Pinpoint the cell where the given text exists, returning its [X, Y] midpoint coordinate. 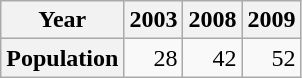
52 [272, 58]
2009 [272, 20]
28 [154, 58]
42 [212, 58]
Year [62, 20]
Population [62, 58]
2003 [154, 20]
2008 [212, 20]
